Extract the [x, y] coordinate from the center of the cell holding the provided text.  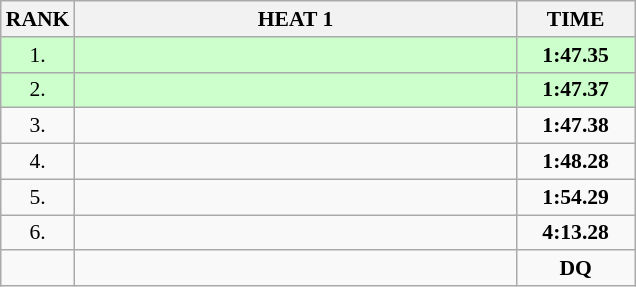
1:47.35 [576, 55]
3. [38, 126]
1:47.37 [576, 90]
1:54.29 [576, 197]
1:47.38 [576, 126]
DQ [576, 269]
1. [38, 55]
RANK [38, 19]
2. [38, 90]
TIME [576, 19]
6. [38, 233]
4:13.28 [576, 233]
HEAT 1 [295, 19]
4. [38, 162]
5. [38, 197]
1:48.28 [576, 162]
